Pinpoint the cell where the given text exists, returning its (x, y) midpoint coordinate. 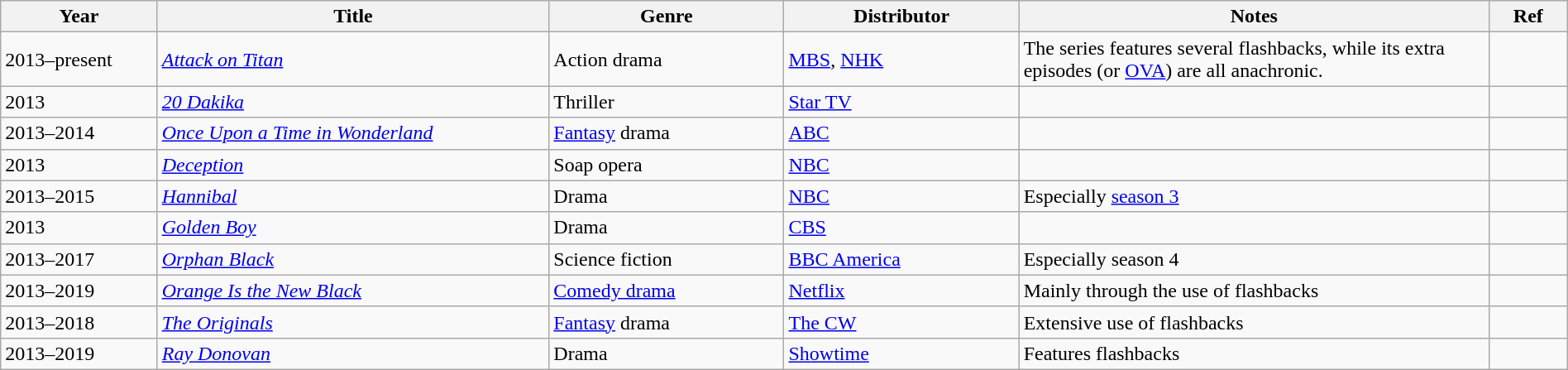
Thriller (667, 102)
Golden Boy (353, 228)
Science fiction (667, 259)
The Originals (353, 322)
2013–2017 (79, 259)
Ref (1528, 17)
Mainly through the use of flashbacks (1254, 291)
2013–2018 (79, 322)
Soap opera (667, 165)
Ray Donovan (353, 353)
Features flashbacks (1254, 353)
Deception (353, 165)
Especially season 3 (1254, 196)
Year (79, 17)
Comedy drama (667, 291)
Once Upon a Time in Wonderland (353, 133)
Genre (667, 17)
2013–2015 (79, 196)
Attack on Titan (353, 60)
Action drama (667, 60)
2013–present (79, 60)
Especially season 4 (1254, 259)
BBC America (901, 259)
Notes (1254, 17)
Orphan Black (353, 259)
The CW (901, 322)
Extensive use of flashbacks (1254, 322)
20 Dakika (353, 102)
Distributor (901, 17)
Star TV (901, 102)
Orange Is the New Black (353, 291)
Title (353, 17)
2013–2014 (79, 133)
MBS, NHK (901, 60)
ABC (901, 133)
Hannibal (353, 196)
Netflix (901, 291)
Showtime (901, 353)
The series features several flashbacks, while its extra episodes (or OVA) are all anachronic. (1254, 60)
CBS (901, 228)
